Output the (x, y) coordinate of the center of the cell containing the given text.  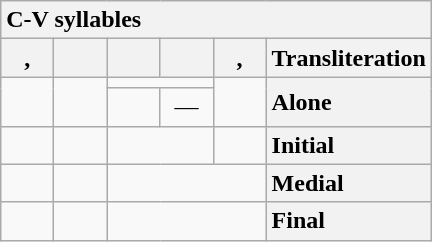
Medial (348, 183)
Initial (348, 145)
Alone (348, 102)
— (186, 107)
Transliteration (348, 58)
C-V syllables (216, 20)
Final (348, 221)
